Locate the cell with the specified text and output its [x, y] center coordinate. 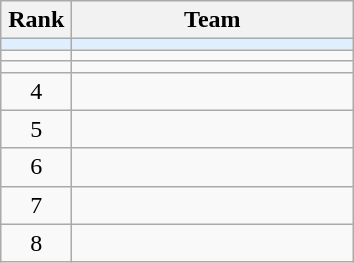
6 [36, 167]
Rank [36, 20]
8 [36, 243]
7 [36, 205]
5 [36, 129]
Team [212, 20]
4 [36, 91]
